Find where the given text appears and provide that cell's center as (X, Y) coordinate. 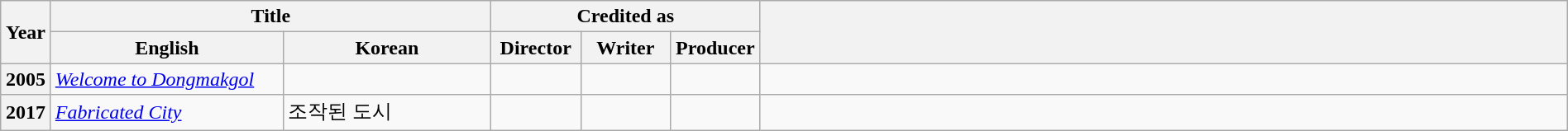
Welcome to Dongmakgol (167, 79)
2017 (26, 112)
Title (270, 16)
Producer (716, 48)
2005 (26, 79)
Korean (387, 48)
Director (536, 48)
Year (26, 32)
Writer (625, 48)
Fabricated City (167, 112)
Credited as (625, 16)
조작된 도시 (387, 112)
English (167, 48)
